Find where the given text appears and provide that cell's center as (x, y) coordinate. 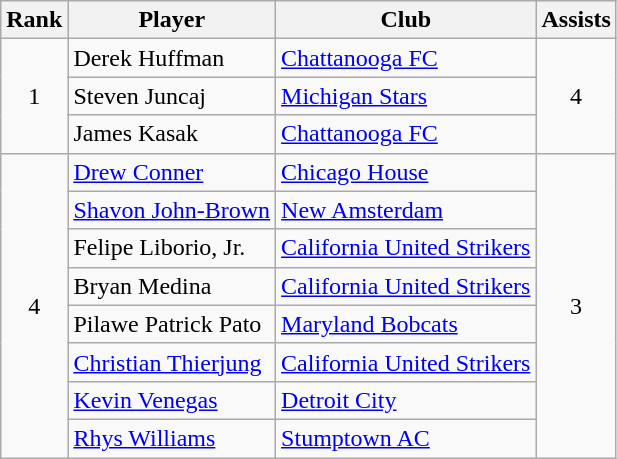
Shavon John-Brown (172, 210)
Kevin Venegas (172, 400)
Bryan Medina (172, 286)
Steven Juncaj (172, 96)
Drew Conner (172, 172)
New Amsterdam (406, 210)
Felipe Liborio, Jr. (172, 248)
Club (406, 20)
Player (172, 20)
1 (34, 96)
Stumptown AC (406, 438)
Assists (576, 20)
Rank (34, 20)
Detroit City (406, 400)
Maryland Bobcats (406, 324)
3 (576, 305)
Christian Thierjung (172, 362)
Chicago House (406, 172)
Michigan Stars (406, 96)
James Kasak (172, 134)
Derek Huffman (172, 58)
Rhys Williams (172, 438)
Pilawe Patrick Pato (172, 324)
